For the text-containing cell, return its midpoint in (x, y) coordinate format. 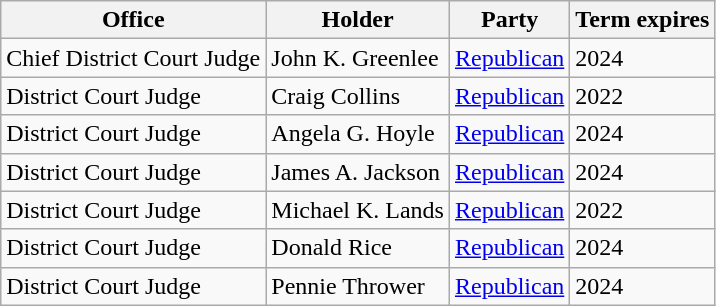
Holder (358, 20)
Angela G. Hoyle (358, 134)
Office (134, 20)
James A. Jackson (358, 172)
John K. Greenlee (358, 58)
Term expires (642, 20)
Pennie Thrower (358, 286)
Chief District Court Judge (134, 58)
Michael K. Lands (358, 210)
Donald Rice (358, 248)
Craig Collins (358, 96)
Party (509, 20)
